Capture the cell that displays the provided text and extract its [X, Y] central coordinate. 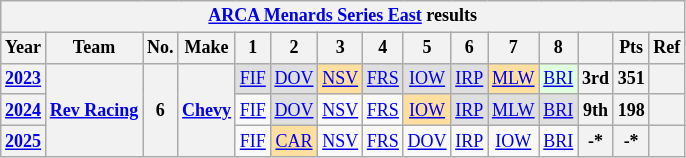
8 [558, 48]
351 [631, 78]
Pts [631, 48]
7 [514, 48]
3 [340, 48]
Team [94, 48]
Chevy [207, 110]
2 [294, 48]
5 [427, 48]
9th [596, 110]
2025 [24, 140]
1 [252, 48]
2024 [24, 110]
Year [24, 48]
3rd [596, 78]
ARCA Menards Series East results [343, 16]
No. [160, 48]
198 [631, 110]
2023 [24, 78]
4 [384, 48]
CAR [294, 140]
Make [207, 48]
Rev Racing [94, 110]
Ref [667, 48]
